Provide the [x, y] coordinate of the cell's center where the given text is located.  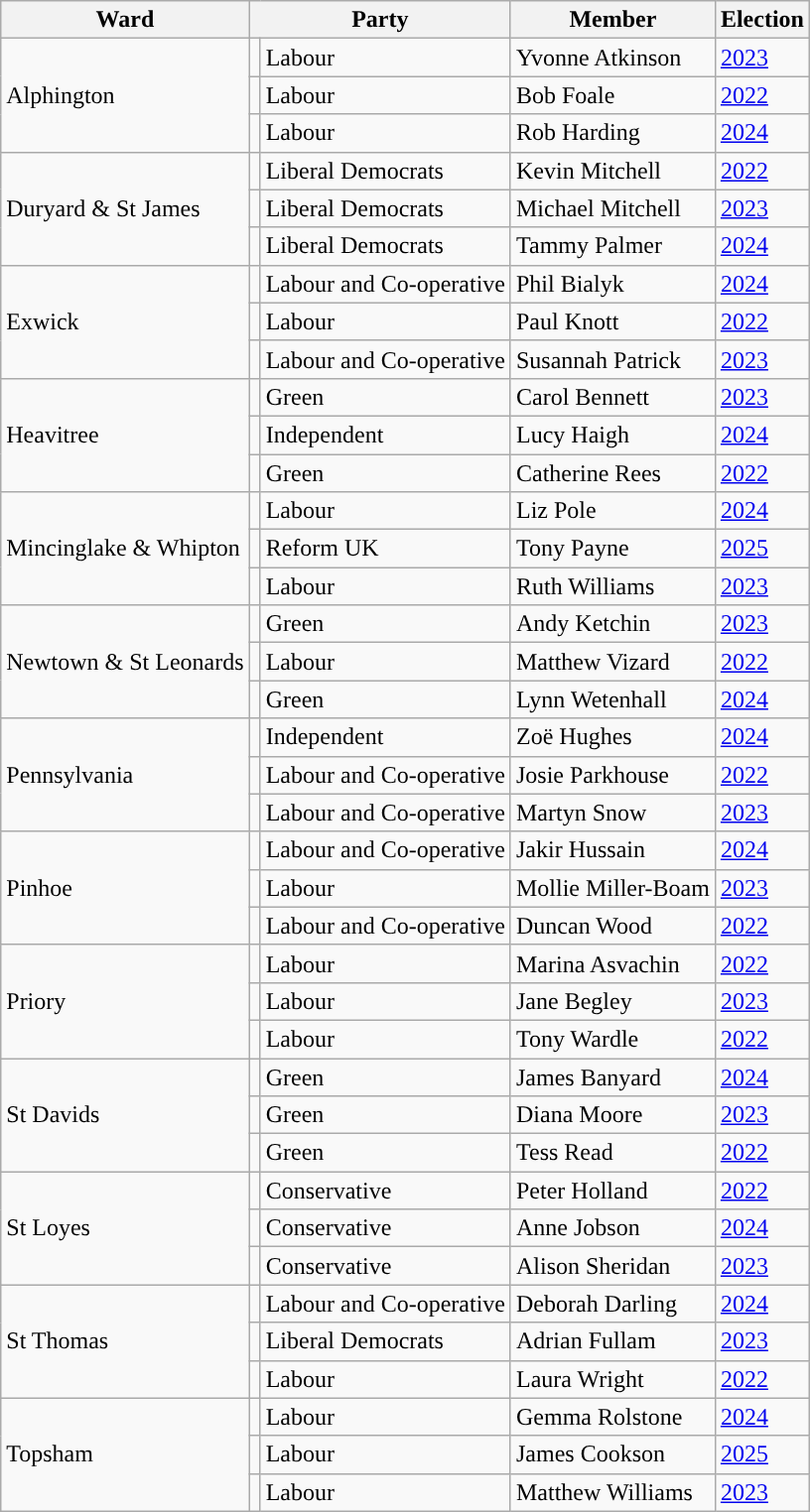
Rob Harding [612, 133]
Lynn Wetenhall [612, 699]
Susannah Patrick [612, 359]
Pennsylvania [125, 775]
Anne Jobson [612, 1228]
Duryard & St James [125, 208]
Diana Moore [612, 1115]
Tess Read [612, 1153]
Newtown & St Leonards [125, 662]
Alison Sheridan [612, 1266]
Heavitree [125, 435]
Phil Bialyk [612, 284]
Ruth Williams [612, 586]
Exwick [125, 321]
Laura Wright [612, 1379]
Pinhoe [125, 888]
Peter Holland [612, 1191]
Tony Wardle [612, 1039]
Jane Begley [612, 1001]
Adrian Fullam [612, 1341]
St Davids [125, 1114]
Priory [125, 1001]
Tammy Palmer [612, 246]
Member [612, 20]
Michael Mitchell [612, 208]
Paul Knott [612, 321]
James Cookson [612, 1454]
Deborah Darling [612, 1304]
Martyn Snow [612, 813]
Carol Bennett [612, 397]
Josie Parkhouse [612, 775]
Tony Payne [612, 549]
Marina Asvachin [612, 963]
Catherine Rees [612, 473]
St Loyes [125, 1228]
Alphington [125, 95]
Mollie Miller-Boam [612, 888]
Election [762, 20]
Duncan Wood [612, 926]
Andy Ketchin [612, 624]
Bob Foale [612, 95]
James Banyard [612, 1076]
Matthew Vizard [612, 662]
St Thomas [125, 1341]
Jakir Hussain [612, 850]
Kevin Mitchell [612, 171]
Zoë Hughes [612, 737]
Lucy Haigh [612, 435]
Topsham [125, 1454]
Matthew Williams [612, 1492]
Gemma Rolstone [612, 1417]
Liz Pole [612, 511]
Ward [125, 20]
Yvonne Atkinson [612, 58]
Mincinglake & Whipton [125, 549]
Party [379, 20]
Reform UK [385, 549]
